Detect which cell encompasses the target text, then output its (x, y) center coordinate. 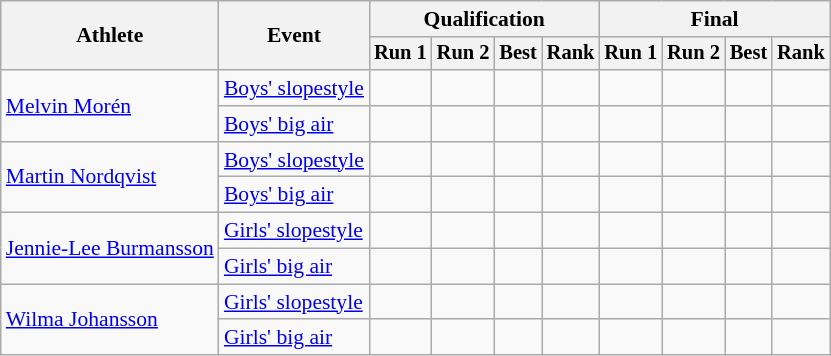
Melvin Morén (110, 106)
Wilma Johansson (110, 320)
Martin Nordqvist (110, 178)
Jennie-Lee Burmansson (110, 248)
Athlete (110, 36)
Event (294, 36)
Qualification (484, 19)
Final (714, 19)
